Return the [X, Y] coordinate for the center point of the cell that contains the specified text.  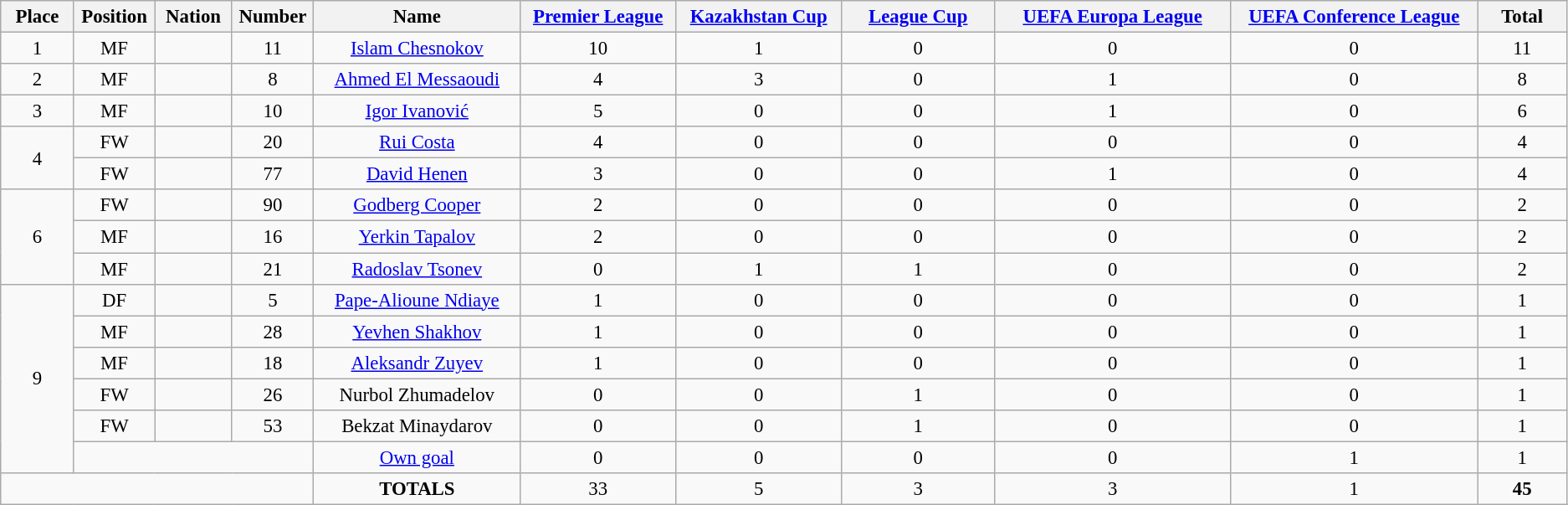
45 [1523, 489]
Total [1523, 17]
Islam Chesnokov [417, 49]
20 [273, 142]
Number [273, 17]
Yerkin Tapalov [417, 237]
DF [114, 300]
Premier League [598, 17]
Bekzat Minaydarov [417, 426]
Name [417, 17]
33 [598, 489]
16 [273, 237]
53 [273, 426]
Rui Costa [417, 142]
Position [114, 17]
21 [273, 269]
David Henen [417, 174]
Igor Ivanović [417, 111]
Aleksandr Zuyev [417, 363]
18 [273, 363]
Nurbol Zhumadelov [417, 394]
League Cup [919, 17]
77 [273, 174]
TOTALS [417, 489]
Ahmed El Messaoudi [417, 80]
Nation [193, 17]
90 [273, 205]
UEFA Europa League [1113, 17]
28 [273, 332]
Kazakhstan Cup [758, 17]
9 [38, 379]
Pape-Alioune Ndiaye [417, 300]
Godberg Cooper [417, 205]
Radoslav Tsonev [417, 269]
UEFA Conference League [1354, 17]
26 [273, 394]
Own goal [417, 457]
Yevhen Shakhov [417, 332]
Place [38, 17]
